Locate the cell with the specified text and output its (x, y) center coordinate. 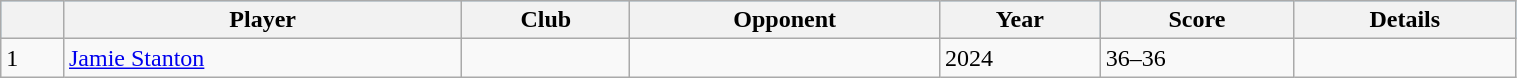
Club (546, 20)
Player (262, 20)
Score (1196, 20)
2024 (1020, 58)
Year (1020, 20)
Opponent (785, 20)
Jamie Stanton (262, 58)
1 (32, 58)
36–36 (1196, 58)
Details (1405, 20)
